Return (X, Y) of the center of cell containing provided text 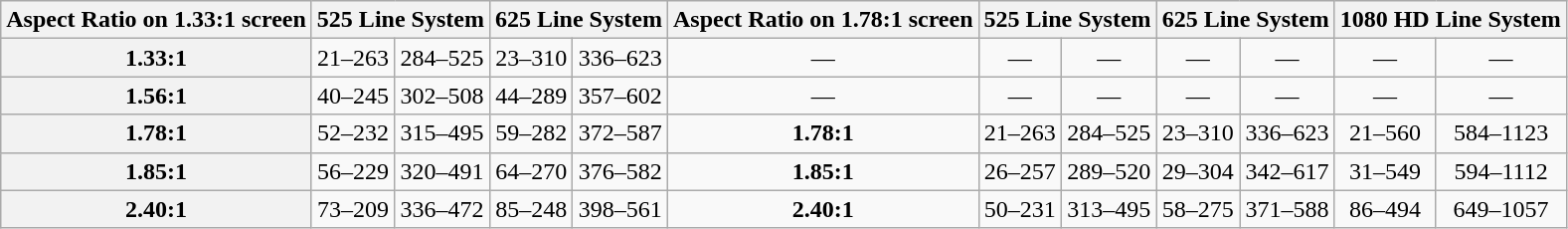
371–588 (1288, 209)
372–587 (620, 133)
52–232 (352, 133)
1080 HD Line System (1450, 20)
29–304 (1197, 171)
58–275 (1197, 209)
50–231 (1020, 209)
1.33:1 (157, 58)
59–282 (531, 133)
342–617 (1288, 171)
64–270 (531, 171)
320–491 (442, 171)
376–582 (620, 171)
336–472 (442, 209)
398–561 (620, 209)
357–602 (620, 96)
584–1123 (1501, 133)
Aspect Ratio on 1.78:1 screen (823, 20)
26–257 (1020, 171)
302–508 (442, 96)
44–289 (531, 96)
594–1112 (1501, 171)
31–549 (1385, 171)
315–495 (442, 133)
56–229 (352, 171)
21–560 (1385, 133)
73–209 (352, 209)
Aspect Ratio on 1.33:1 screen (157, 20)
649–1057 (1501, 209)
40–245 (352, 96)
313–495 (1110, 209)
85–248 (531, 209)
1.56:1 (157, 96)
289–520 (1110, 171)
86–494 (1385, 209)
